Provide the (x, y) coordinate of the cell's center where the given text is located.  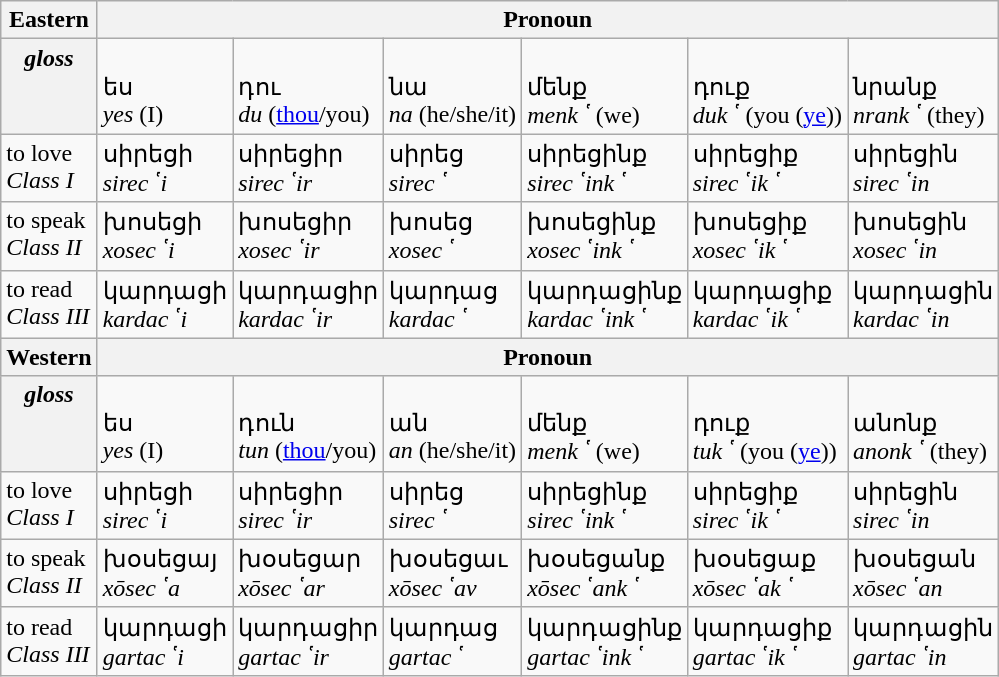
խոսեցինxosec῾in (924, 236)
Western (49, 357)
կարդացիրgartac῾ir (308, 641)
կարդացիքkardac῾ik῾ (767, 304)
խոսեցxosec῾ (452, 236)
խոսեցինքxosec῾ink῾ (605, 236)
խոսեցիxosec῾i (165, 236)
խօսեցանxōsec῾an (924, 573)
նաna (he/she/it) (452, 86)
կարդացինքgartac῾ink῾ (605, 641)
խօսեցանքxōsec῾ank῾ (605, 573)
խոսեցիքxosec῾ik῾ (767, 236)
կարդացիkardac῾i (165, 304)
անոնքanonk῾ (they) (924, 424)
անan (he/she/it) (452, 424)
խօսեցայxōsec῾a (165, 573)
կարդացgartac῾ (452, 641)
կարդացիքgartac῾ik῾ (767, 641)
կարդացինքkardac῾ink῾ (605, 304)
խոսեցիրxosec῾ir (308, 236)
նրանքnrank῾ (they) (924, 86)
Eastern (49, 20)
դուdu (thou/you) (308, 86)
դուքduk῾ (you (ye)) (767, 86)
խօսեցաւxōsec῾av (452, 573)
կարդացիgartac῾i (165, 641)
խօսեցարxōsec῾ar (308, 573)
կարդացիրkardac῾ir (308, 304)
կարդացkardac῾ (452, 304)
դուքtuk῾ (you (ye)) (767, 424)
կարդացինkardac῾in (924, 304)
կարդացինgartac῾in (924, 641)
դունtun (thou/you) (308, 424)
խօսեցաքxōsec῾ak῾ (767, 573)
